From the cell containing the given text, extract its center point as (x, y) coordinate. 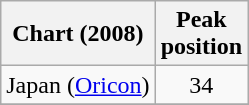
34 (201, 85)
Japan (Oricon) (78, 85)
Chart (2008) (78, 34)
Peakposition (201, 34)
